Find where the given text appears and provide that cell's center as (x, y) coordinate. 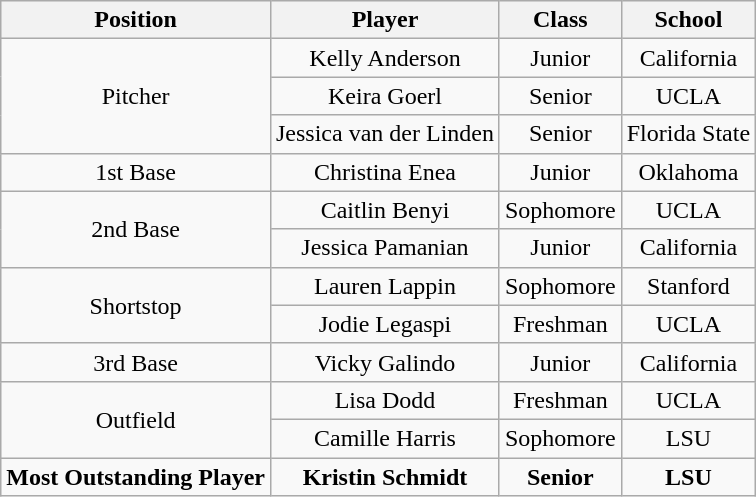
Keira Goerl (384, 96)
Player (384, 20)
Jessica Pamanian (384, 248)
Lisa Dodd (384, 400)
Stanford (688, 286)
Outfield (136, 419)
1st Base (136, 172)
Jessica van der Linden (384, 134)
Oklahoma (688, 172)
2nd Base (136, 229)
Christina Enea (384, 172)
Caitlin Benyi (384, 210)
Shortstop (136, 305)
Kelly Anderson (384, 58)
3rd Base (136, 362)
Pitcher (136, 96)
Lauren Lappin (384, 286)
Vicky Galindo (384, 362)
Jodie Legaspi (384, 324)
School (688, 20)
Florida State (688, 134)
Camille Harris (384, 438)
Position (136, 20)
Class (560, 20)
Kristin Schmidt (384, 477)
Most Outstanding Player (136, 477)
